Capture the cell that displays the provided text and extract its [X, Y] central coordinate. 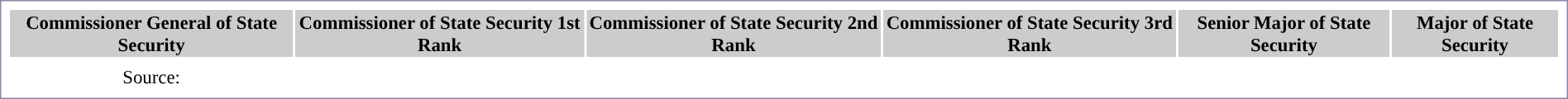
Commissioner General of State Security [151, 33]
Major of State Security [1475, 33]
Commissioner of State Security 2nd Rank [734, 33]
Commissioner of State Security 1st Rank [440, 33]
Senior Major of State Security [1284, 33]
Source: [151, 77]
Commissioner of State Security 3rd Rank [1030, 33]
